Identify which cell holds the provided text, then report its (X, Y) central coordinate. 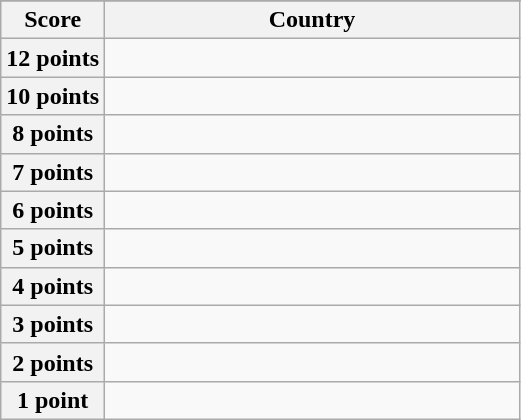
2 points (53, 362)
3 points (53, 324)
10 points (53, 96)
Country (312, 20)
6 points (53, 210)
7 points (53, 172)
5 points (53, 248)
8 points (53, 134)
Score (53, 20)
1 point (53, 400)
12 points (53, 58)
4 points (53, 286)
